Pinpoint the cell where the given text exists, returning its [X, Y] midpoint coordinate. 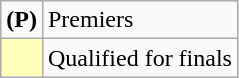
Premiers [140, 20]
Qualified for finals [140, 58]
(P) [22, 20]
